Determine the [x, y] coordinate at the center of the cell enclosing the given text.  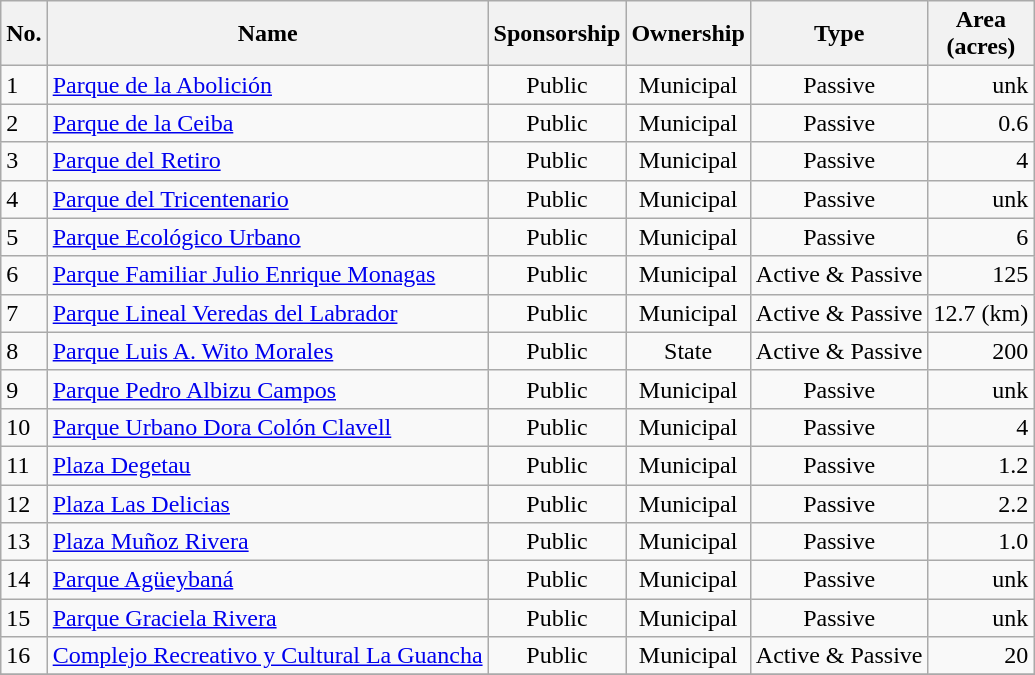
11 [24, 465]
Sponsorship [557, 34]
Parque Familiar Julio Enrique Monagas [268, 275]
1.2 [981, 465]
13 [24, 542]
Parque Lineal Veredas del Labrador [268, 313]
20 [981, 656]
Parque de la Ceiba [268, 123]
125 [981, 275]
7 [24, 313]
No. [24, 34]
5 [24, 237]
3 [24, 161]
Parque Graciela Rivera [268, 618]
8 [24, 351]
Parque de la Abolición [268, 85]
2.2 [981, 503]
Ownership [688, 34]
Name [268, 34]
Parque Urbano Dora Colón Clavell [268, 427]
Parque del Tricentenario [268, 199]
200 [981, 351]
Parque del Retiro [268, 161]
15 [24, 618]
Parque Pedro Albizu Campos [268, 389]
14 [24, 580]
1 [24, 85]
12 [24, 503]
Area (acres) [981, 34]
Plaza Muñoz Rivera [268, 542]
2 [24, 123]
12.7 (km) [981, 313]
Parque Ecológico Urbano [268, 237]
Plaza Las Delicias [268, 503]
Parque Agüeybaná [268, 580]
9 [24, 389]
Complejo Recreativo y Cultural La Guancha [268, 656]
0.6 [981, 123]
Parque Luis A. Wito Morales [268, 351]
10 [24, 427]
1.0 [981, 542]
Plaza Degetau [268, 465]
16 [24, 656]
State [688, 351]
Type [839, 34]
